Output the (x, y) coordinate of the center of the cell containing the given text.  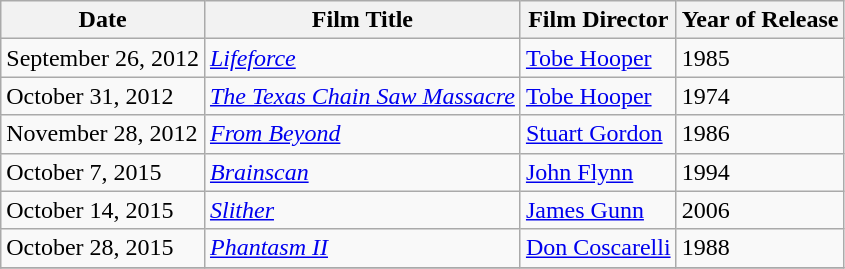
2006 (760, 210)
October 14, 2015 (103, 210)
October 7, 2015 (103, 172)
Don Coscarelli (598, 248)
1974 (760, 96)
The Texas Chain Saw Massacre (362, 96)
October 31, 2012 (103, 96)
1985 (760, 58)
Year of Release (760, 20)
September 26, 2012 (103, 58)
November 28, 2012 (103, 134)
John Flynn (598, 172)
From Beyond (362, 134)
1988 (760, 248)
Film Title (362, 20)
Lifeforce (362, 58)
Date (103, 20)
1986 (760, 134)
Stuart Gordon (598, 134)
Phantasm II (362, 248)
James Gunn (598, 210)
Film Director (598, 20)
Brainscan (362, 172)
1994 (760, 172)
Slither (362, 210)
October 28, 2015 (103, 248)
